Provide the (x, y) coordinate of the cell's center where the given text is located.  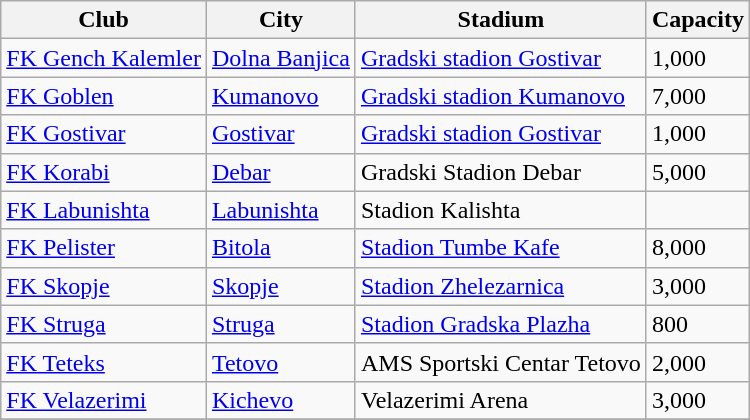
Tetovo (280, 362)
FK Pelister (104, 248)
Capacity (698, 20)
Stadium (500, 20)
Bitola (280, 248)
FK Velazerimi (104, 400)
City (280, 20)
Kichevo (280, 400)
Gostivar (280, 134)
Gradski Stadion Debar (500, 172)
FK Gench Kalemler (104, 58)
FK Goblen (104, 96)
Stadion Zhelezarnica (500, 286)
FK Skopje (104, 286)
Skopje (280, 286)
AMS Sportski Centar Tetovo (500, 362)
800 (698, 324)
7,000 (698, 96)
FK Labunishta (104, 210)
Stadion Tumbe Kafe (500, 248)
Club (104, 20)
Kumanovo (280, 96)
Gradski stadion Kumanovo (500, 96)
Debar (280, 172)
2,000 (698, 362)
FK Struga (104, 324)
Dolna Banjica (280, 58)
FK Gostivar (104, 134)
Labunishta (280, 210)
Stadion Kalishta (500, 210)
5,000 (698, 172)
Velazerimi Arena (500, 400)
Struga (280, 324)
8,000 (698, 248)
FK Teteks (104, 362)
FK Korabi (104, 172)
Stadion Gradska Plazha (500, 324)
